Return [x, y] of the center of cell containing provided text 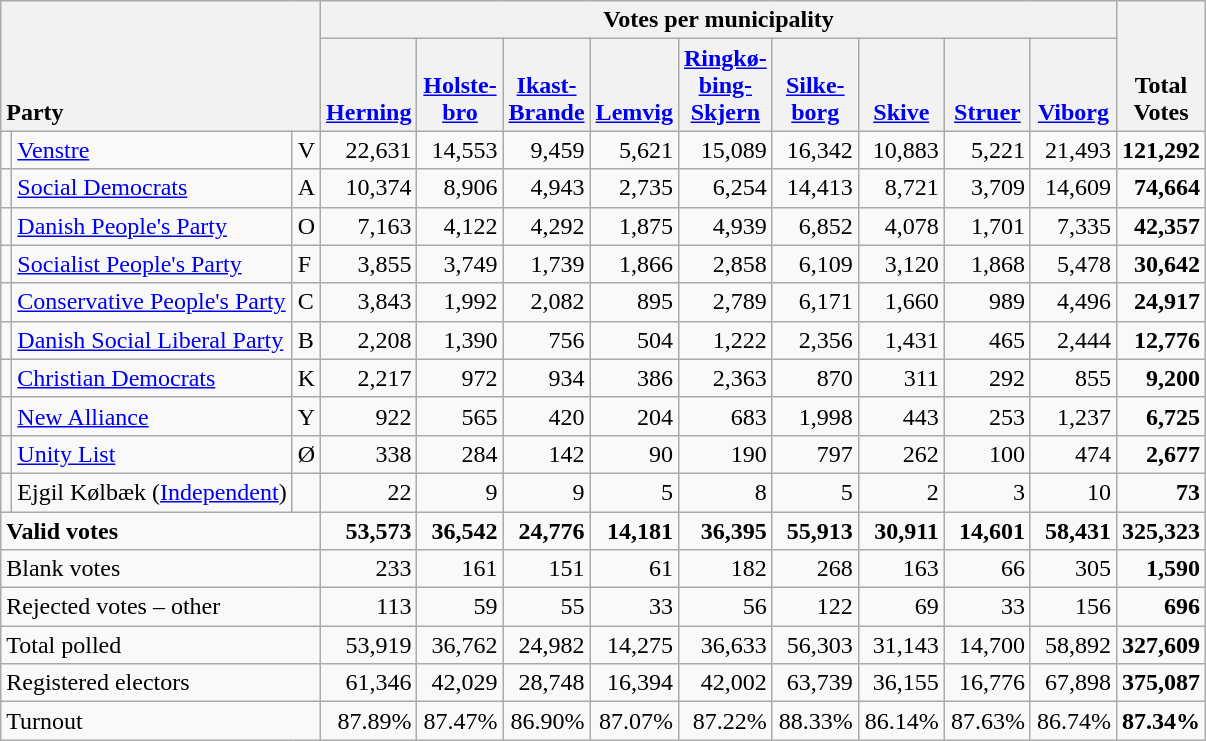
Skive [901, 85]
311 [901, 378]
14,601 [987, 531]
8,906 [460, 188]
31,143 [901, 645]
4,122 [460, 226]
21,493 [1073, 150]
6,171 [815, 302]
Y [306, 416]
Lemvig [634, 85]
Viborg [1073, 85]
63,739 [815, 683]
7,335 [1073, 226]
36,762 [460, 645]
59 [460, 607]
262 [901, 454]
1,660 [901, 302]
Silke- borg [815, 85]
3 [987, 492]
42,002 [725, 683]
253 [987, 416]
934 [546, 378]
565 [460, 416]
683 [725, 416]
327,609 [1160, 645]
16,342 [815, 150]
7,163 [369, 226]
86.74% [1073, 721]
204 [634, 416]
375,087 [1160, 683]
61,346 [369, 683]
A [306, 188]
58,892 [1073, 645]
305 [1073, 569]
3,709 [987, 188]
24,776 [546, 531]
30,911 [901, 531]
69 [901, 607]
14,275 [634, 645]
5,221 [987, 150]
2,208 [369, 340]
42,029 [460, 683]
3,749 [460, 264]
1,390 [460, 340]
36,155 [901, 683]
325,323 [1160, 531]
87.47% [460, 721]
2,363 [725, 378]
24,982 [546, 645]
Ejgil Kølbæk (Independent) [152, 492]
Ø [306, 454]
989 [987, 302]
3,855 [369, 264]
36,633 [725, 645]
6,254 [725, 188]
4,943 [546, 188]
Holste- bro [460, 85]
4,496 [1073, 302]
2,082 [546, 302]
1,431 [901, 340]
F [306, 264]
10,883 [901, 150]
122 [815, 607]
504 [634, 340]
2,356 [815, 340]
190 [725, 454]
113 [369, 607]
Ikast- Brande [546, 85]
73 [1160, 492]
55,913 [815, 531]
Struer [987, 85]
14,413 [815, 188]
15,089 [725, 150]
87.07% [634, 721]
Rejected votes – other [161, 607]
88.33% [815, 721]
86.14% [901, 721]
151 [546, 569]
30,642 [1160, 264]
14,700 [987, 645]
87.63% [987, 721]
2 [901, 492]
90 [634, 454]
Registered electors [161, 683]
9,200 [1160, 378]
V [306, 150]
5,621 [634, 150]
1,739 [546, 264]
420 [546, 416]
Votes per municipality [719, 20]
1,590 [1160, 569]
67,898 [1073, 683]
K [306, 378]
2,789 [725, 302]
756 [546, 340]
161 [460, 569]
C [306, 302]
24,917 [1160, 302]
New Alliance [152, 416]
14,609 [1073, 188]
Total polled [161, 645]
O [306, 226]
Socialist People's Party [152, 264]
61 [634, 569]
55 [546, 607]
Blank votes [161, 569]
53,919 [369, 645]
36,542 [460, 531]
156 [1073, 607]
1,868 [987, 264]
87.89% [369, 721]
Social Democrats [152, 188]
28,748 [546, 683]
233 [369, 569]
284 [460, 454]
Turnout [161, 721]
Total Votes [1160, 66]
66 [987, 569]
16,394 [634, 683]
1,222 [725, 340]
10,374 [369, 188]
142 [546, 454]
696 [1160, 607]
386 [634, 378]
1,701 [987, 226]
2,735 [634, 188]
Venstre [152, 150]
4,078 [901, 226]
74,664 [1160, 188]
1,237 [1073, 416]
Ringkø- bing- Skjern [725, 85]
3,843 [369, 302]
474 [1073, 454]
268 [815, 569]
338 [369, 454]
443 [901, 416]
797 [815, 454]
10 [1073, 492]
Unity List [152, 454]
22,631 [369, 150]
Danish Social Liberal Party [152, 340]
5,478 [1073, 264]
14,553 [460, 150]
Herning [369, 85]
9,459 [546, 150]
56,303 [815, 645]
6,725 [1160, 416]
1,992 [460, 302]
3,120 [901, 264]
6,109 [815, 264]
22 [369, 492]
855 [1073, 378]
100 [987, 454]
14,181 [634, 531]
972 [460, 378]
1,998 [815, 416]
56 [725, 607]
922 [369, 416]
58,431 [1073, 531]
87.34% [1160, 721]
2,858 [725, 264]
2,444 [1073, 340]
6,852 [815, 226]
Valid votes [161, 531]
895 [634, 302]
292 [987, 378]
182 [725, 569]
1,875 [634, 226]
B [306, 340]
12,776 [1160, 340]
Party [161, 66]
16,776 [987, 683]
Danish People's Party [152, 226]
53,573 [369, 531]
36,395 [725, 531]
163 [901, 569]
4,292 [546, 226]
Christian Democrats [152, 378]
8,721 [901, 188]
2,217 [369, 378]
87.22% [725, 721]
86.90% [546, 721]
870 [815, 378]
Conservative People's Party [152, 302]
2,677 [1160, 454]
1,866 [634, 264]
465 [987, 340]
121,292 [1160, 150]
4,939 [725, 226]
8 [725, 492]
42,357 [1160, 226]
